Scan for the cell matching the given text and deliver its (x, y) coordinate at center. 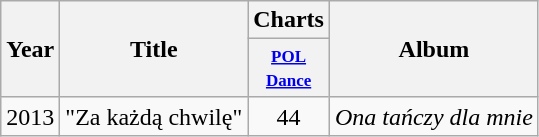
POLDance (289, 68)
Album (434, 50)
Title (154, 50)
Year (30, 50)
Ona tańczy dla mnie (434, 116)
2013 (30, 116)
44 (289, 116)
"Za każdą chwilę" (154, 116)
Charts (289, 20)
